Search for the cell housing the specified text and yield its (x, y) center coordinate. 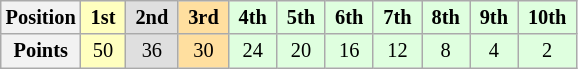
24 (253, 51)
4th (253, 17)
6th (349, 17)
8th (446, 17)
12 (397, 51)
16 (349, 51)
1st (104, 17)
8 (446, 51)
30 (203, 51)
9th (494, 17)
5th (301, 17)
7th (397, 17)
2 (547, 51)
Position (41, 17)
2nd (152, 17)
4 (494, 51)
50 (104, 51)
36 (152, 51)
20 (301, 51)
10th (547, 17)
Points (41, 51)
3rd (203, 17)
